Locate the cell with the specified text and output its [x, y] center coordinate. 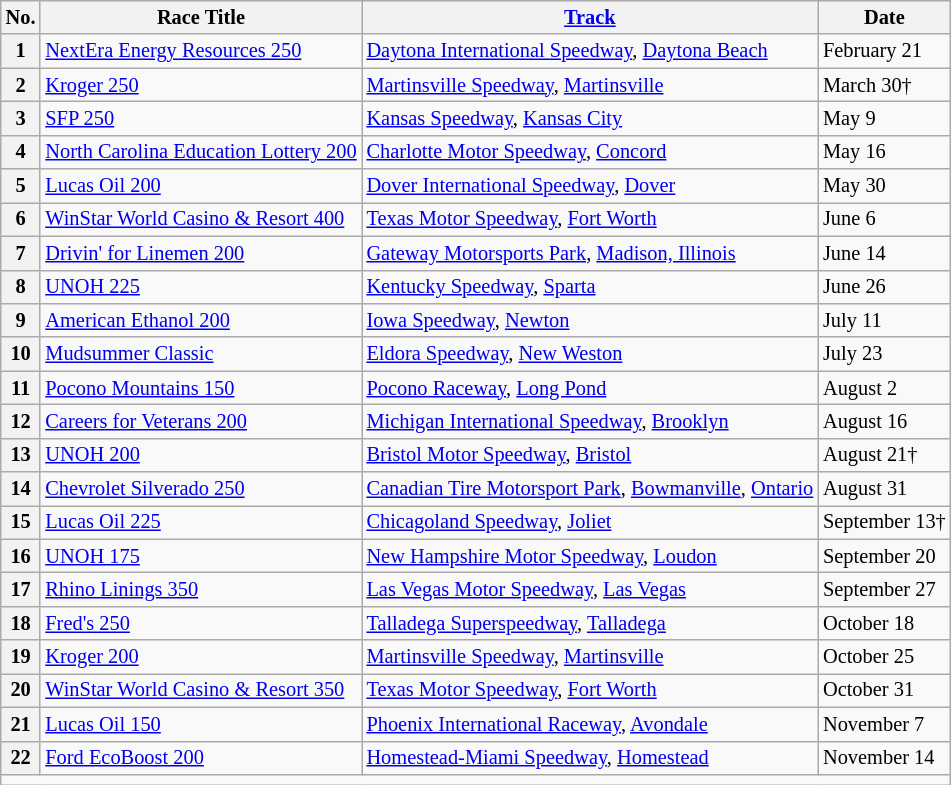
October 25 [884, 657]
Rhino Linings 350 [200, 589]
Chevrolet Silverado 250 [200, 489]
Mudsummer Classic [200, 354]
Lucas Oil 225 [200, 522]
August 16 [884, 421]
Kentucky Speedway, Sparta [590, 287]
May 9 [884, 118]
Gateway Motorsports Park, Madison, Illinois [590, 253]
June 14 [884, 253]
18 [21, 623]
Canadian Tire Motorsport Park, Bowmanville, Ontario [590, 489]
Careers for Veterans 200 [200, 421]
21 [21, 724]
7 [21, 253]
Drivin' for Linemen 200 [200, 253]
9 [21, 320]
Chicagoland Speedway, Joliet [590, 522]
4 [21, 152]
1 [21, 51]
Homestead-Miami Speedway, Homestead [590, 758]
12 [21, 421]
WinStar World Casino & Resort 350 [200, 690]
March 30† [884, 85]
Race Title [200, 17]
September 20 [884, 556]
2 [21, 85]
No. [21, 17]
Las Vegas Motor Speedway, Las Vegas [590, 589]
Michigan International Speedway, Brooklyn [590, 421]
NextEra Energy Resources 250 [200, 51]
Kroger 200 [200, 657]
July 11 [884, 320]
WinStar World Casino & Resort 400 [200, 219]
15 [21, 522]
North Carolina Education Lottery 200 [200, 152]
Dover International Speedway, Dover [590, 186]
3 [21, 118]
Phoenix International Raceway, Avondale [590, 724]
July 23 [884, 354]
Date [884, 17]
New Hampshire Motor Speedway, Loudon [590, 556]
Daytona International Speedway, Daytona Beach [590, 51]
May 16 [884, 152]
Track [590, 17]
17 [21, 589]
UNOH 225 [200, 287]
Lucas Oil 150 [200, 724]
Pocono Raceway, Long Pond [590, 388]
10 [21, 354]
Kroger 250 [200, 85]
SFP 250 [200, 118]
Ford EcoBoost 200 [200, 758]
August 2 [884, 388]
Lucas Oil 200 [200, 186]
13 [21, 455]
American Ethanol 200 [200, 320]
September 27 [884, 589]
October 18 [884, 623]
June 6 [884, 219]
Bristol Motor Speedway, Bristol [590, 455]
February 21 [884, 51]
November 14 [884, 758]
UNOH 175 [200, 556]
Kansas Speedway, Kansas City [590, 118]
Iowa Speedway, Newton [590, 320]
Charlotte Motor Speedway, Concord [590, 152]
Talladega Superspeedway, Talladega [590, 623]
19 [21, 657]
14 [21, 489]
UNOH 200 [200, 455]
20 [21, 690]
Eldora Speedway, New Weston [590, 354]
22 [21, 758]
Fred's 250 [200, 623]
June 26 [884, 287]
6 [21, 219]
Pocono Mountains 150 [200, 388]
October 31 [884, 690]
September 13† [884, 522]
8 [21, 287]
5 [21, 186]
August 31 [884, 489]
August 21† [884, 455]
16 [21, 556]
May 30 [884, 186]
November 7 [884, 724]
11 [21, 388]
